Return the (X, Y) coordinate for the center point of the cell that contains the specified text.  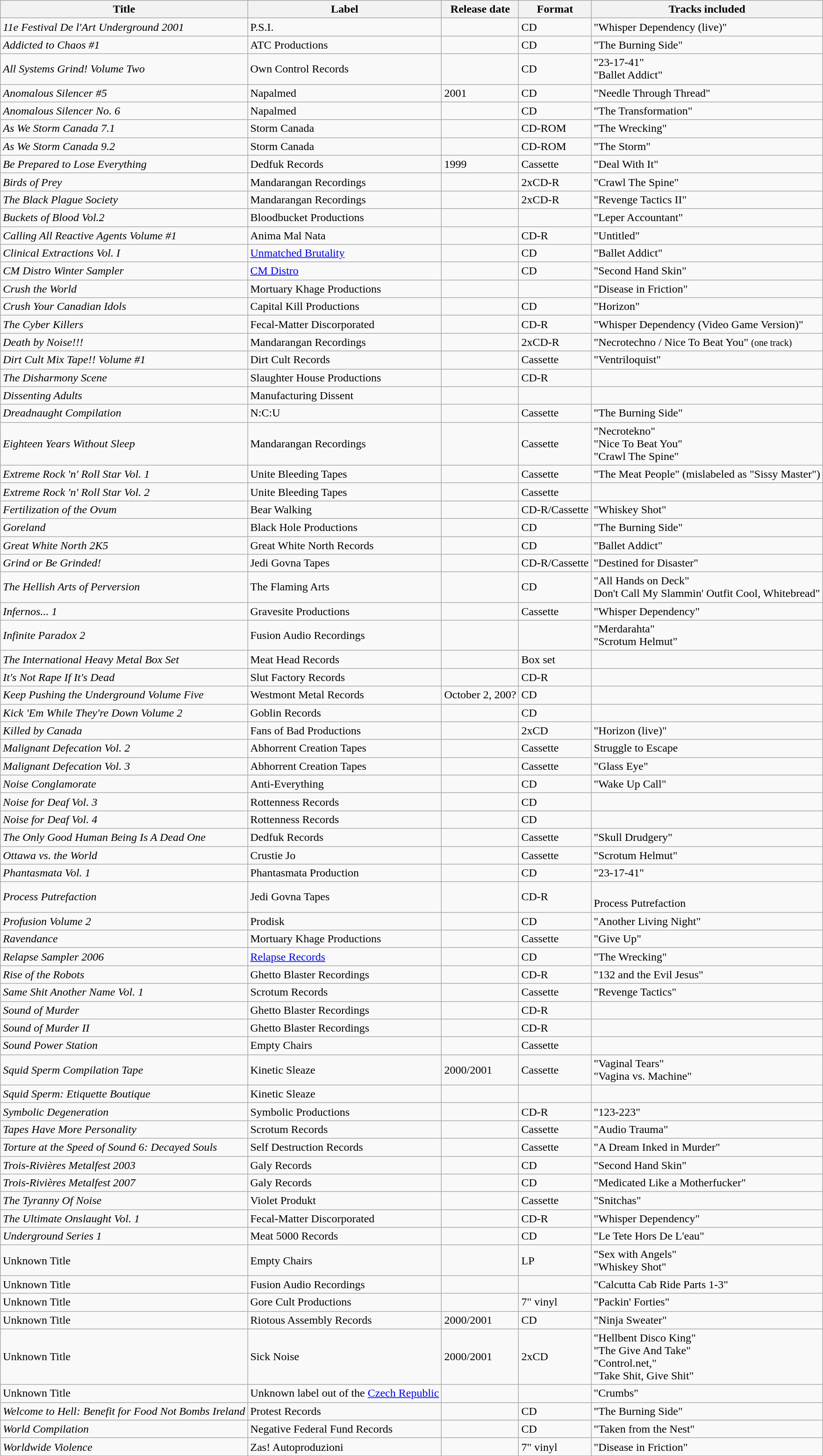
Prodisk (345, 921)
"Packin' Forties" (707, 1302)
Capital Kill Productions (345, 307)
Eighteen Years Without Sleep (124, 444)
The Black Plague Society (124, 200)
Great White North Records (345, 545)
Birds of Prey (124, 182)
"Necrotechno / Nice To Beat You" (one track) (707, 342)
The International Heavy Metal Box Set (124, 660)
"Vaginal Tears""Vagina vs. Machine" (707, 1069)
As We Storm Canada 9.2 (124, 146)
Welcome to Hell: Benefit for Food Not Bombs Ireland (124, 1411)
Ottawa vs. the World (124, 855)
The Cyber Killers (124, 324)
"Whiskey Shot" (707, 509)
Crustie Jo (345, 855)
"Destined for Disaster" (707, 563)
Grind or Be Grinded! (124, 563)
Gravesite Productions (345, 611)
"132 and the Evil Jesus" (707, 975)
"A Dream Inked in Murder" (707, 1147)
Dirt Cult Records (345, 360)
Malignant Defecation Vol. 3 (124, 766)
Anima Mal Nata (345, 235)
Noise for Deaf Vol. 3 (124, 802)
CM Distro Winter Sampler (124, 271)
Gore Cult Productions (345, 1302)
P.S.I. (345, 27)
"Taken from the Nest" (707, 1429)
Symbolic Productions (345, 1112)
Ravendance (124, 939)
Be Prepared to Lose Everything (124, 164)
1999 (480, 164)
"Revenge Tactics II" (707, 200)
Bear Walking (345, 509)
"Hellbent Disco King""The Give And Take""Control.net,""Take Shit, Give Shit" (707, 1356)
Killed by Canada (124, 731)
Sick Noise (345, 1356)
Crush Your Canadian Idols (124, 307)
Phantasmata Production (345, 873)
Trois-Rivières Metalfest 2007 (124, 1183)
Manufacturing Dissent (345, 395)
Own Control Records (345, 69)
Riotous Assembly Records (345, 1320)
Profusion Volume 2 (124, 921)
Anomalous Silencer No. 6 (124, 111)
The Only Good Human Being Is A Dead One (124, 837)
"The Meat People" (mislabeled as "Sissy Master") (707, 474)
Clinical Extractions Vol. I (124, 253)
Squid Sperm: Etiquette Boutique (124, 1094)
Goreland (124, 527)
Slut Factory Records (345, 677)
"Crawl The Spine" (707, 182)
"Horizon" (707, 307)
Extreme Rock 'n' Roll Star Vol. 1 (124, 474)
Unknown label out of the Czech Republic (345, 1393)
11e Festival De l'Art Underground 2001 (124, 27)
Format (555, 9)
Addicted to Chaos #1 (124, 45)
Fertilization of the Ovum (124, 509)
Same Shit Another Name Vol. 1 (124, 992)
"123-223" (707, 1112)
Box set (555, 660)
The Disharmony Scene (124, 378)
"Untitled" (707, 235)
The Ultimate Onslaught Vol. 1 (124, 1219)
"Whisper Dependency (Video Game Version)" (707, 324)
Fans of Bad Productions (345, 731)
Rise of the Robots (124, 975)
Violet Produkt (345, 1201)
"Deal With It" (707, 164)
Death by Noise!!! (124, 342)
It's Not Rape If It's Dead (124, 677)
Buckets of Blood Vol.2 (124, 217)
"Give Up" (707, 939)
Slaughter House Productions (345, 378)
Tracks included (707, 9)
"Leper Accountant" (707, 217)
Noise for Deaf Vol. 4 (124, 819)
All Systems Grind! Volume Two (124, 69)
Torture at the Speed of Sound 6: Decayed Souls (124, 1147)
Infernos... 1 (124, 611)
ATC Productions (345, 45)
As We Storm Canada 7.1 (124, 129)
Trois-Rivières Metalfest 2003 (124, 1165)
World Compilation (124, 1429)
"Sex with Angels""Whiskey Shot" (707, 1260)
Sound Power Station (124, 1046)
Crush the World (124, 289)
Sound of Murder II (124, 1028)
Keep Pushing the Underground Volume Five (124, 695)
"Crumbs" (707, 1393)
"Snitchas" (707, 1201)
N:C:U (345, 413)
Worldwide Violence (124, 1447)
Sound of Murder (124, 1010)
"The Transformation" (707, 111)
"Merdarahta""Scrotum Helmut" (707, 636)
The Flaming Arts (345, 587)
"Necrotekno""Nice To Beat You""Crawl The Spine" (707, 444)
Tapes Have More Personality (124, 1129)
"All Hands on Deck"Don't Call My Slammin' Outfit Cool, Whitebread" (707, 587)
"Calcutta Cab Ride Parts 1-3" (707, 1284)
Underground Series 1 (124, 1236)
Dissenting Adults (124, 395)
Infinite Paradox 2 (124, 636)
"Le Tete Hors De L'eau" (707, 1236)
Unmatched Brutality (345, 253)
Noise Conglamorate (124, 784)
Zas! Autoproduzioni (345, 1447)
Kick 'Em While They're Down Volume 2 (124, 713)
"Ventriloquist" (707, 360)
Bloodbucket Productions (345, 217)
Symbolic Degeneration (124, 1112)
2001 (480, 93)
"Ninja Sweater" (707, 1320)
"Medicated Like a Motherfucker" (707, 1183)
October 2, 200? (480, 695)
"Audio Trauma" (707, 1129)
"Needle Through Thread" (707, 93)
Protest Records (345, 1411)
"Wake Up Call" (707, 784)
Goblin Records (345, 713)
Struggle to Escape (707, 748)
"Skull Drudgery" (707, 837)
"23-17-41""Ballet Addict" (707, 69)
Title (124, 9)
Dreadnaught Compilation (124, 413)
Relapse Records (345, 957)
Release date (480, 9)
Great White North 2K5 (124, 545)
Meat 5000 Records (345, 1236)
"Scrotum Helmut" (707, 855)
The Hellish Arts of Perversion (124, 587)
Black Hole Productions (345, 527)
Extreme Rock 'n' Roll Star Vol. 2 (124, 492)
"23-17-41" (707, 873)
Malignant Defecation Vol. 2 (124, 748)
Meat Head Records (345, 660)
Anti-Everything (345, 784)
Calling All Reactive Agents Volume #1 (124, 235)
Westmont Metal Records (345, 695)
Relapse Sampler 2006 (124, 957)
The Tyranny Of Noise (124, 1201)
Squid Sperm Compilation Tape (124, 1069)
CM Distro (345, 271)
"Revenge Tactics" (707, 992)
"Horizon (live)" (707, 731)
"The Storm" (707, 146)
Dirt Cult Mix Tape!! Volume #1 (124, 360)
LP (555, 1260)
"Whisper Dependency (live)" (707, 27)
Phantasmata Vol. 1 (124, 873)
"Glass Eye" (707, 766)
Self Destruction Records (345, 1147)
Negative Federal Fund Records (345, 1429)
"Another Living Night" (707, 921)
Anomalous Silencer #5 (124, 93)
Label (345, 9)
